Determine the (x, y) coordinate at the center of the cell enclosing the given text.  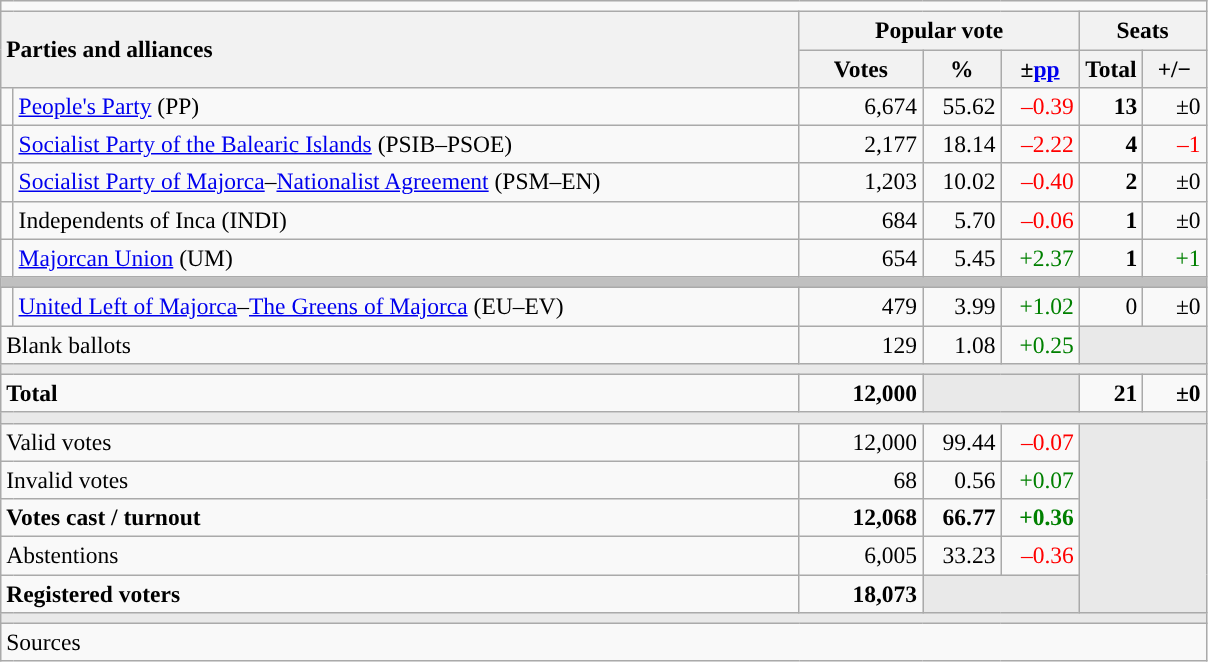
±pp (1040, 68)
21 (1110, 393)
Majorcan Union (UM) (406, 258)
Invalid votes (400, 480)
10.02 (961, 182)
–1 (1174, 144)
13 (1110, 106)
12,068 (860, 517)
654 (860, 258)
99.44 (961, 442)
+1 (1174, 258)
66.77 (961, 517)
Socialist Party of the Balearic Islands (PSIB–PSOE) (406, 144)
3.99 (961, 306)
2 (1110, 182)
–0.07 (1040, 442)
18.14 (961, 144)
+0.07 (1040, 480)
–2.22 (1040, 144)
33.23 (961, 555)
United Left of Majorca–The Greens of Majorca (EU–EV) (406, 306)
Seats (1142, 30)
People's Party (PP) (406, 106)
% (961, 68)
2,177 (860, 144)
Parties and alliances (400, 49)
6,674 (860, 106)
+2.37 (1040, 258)
–0.36 (1040, 555)
Abstentions (400, 555)
6,005 (860, 555)
Popular vote (939, 30)
Votes cast / turnout (400, 517)
1,203 (860, 182)
479 (860, 306)
Valid votes (400, 442)
68 (860, 480)
–0.40 (1040, 182)
–0.39 (1040, 106)
–0.06 (1040, 220)
129 (860, 344)
4 (1110, 144)
55.62 (961, 106)
1.08 (961, 344)
Blank ballots (400, 344)
Sources (604, 642)
Registered voters (400, 593)
5.45 (961, 258)
Socialist Party of Majorca–Nationalist Agreement (PSM–EN) (406, 182)
0 (1110, 306)
18,073 (860, 593)
+0.25 (1040, 344)
684 (860, 220)
+1.02 (1040, 306)
Independents of Inca (INDI) (406, 220)
5.70 (961, 220)
0.56 (961, 480)
Votes (860, 68)
+0.36 (1040, 517)
+/− (1174, 68)
